Search for the cell housing the specified text and yield its [X, Y] center coordinate. 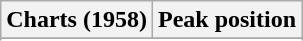
Charts (1958) [77, 20]
Peak position [226, 20]
